For the text-containing cell, return its midpoint in [X, Y] coordinate format. 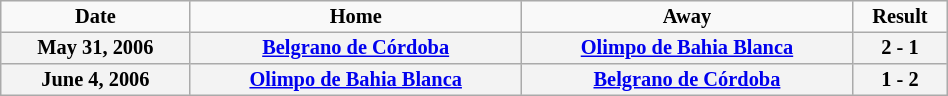
Date [96, 17]
Home [356, 17]
2 - 1 [900, 48]
Result [900, 17]
June 4, 2006 [96, 80]
Away [686, 17]
May 31, 2006 [96, 48]
1 - 2 [900, 80]
